Search for the cell housing the specified text and yield its [x, y] center coordinate. 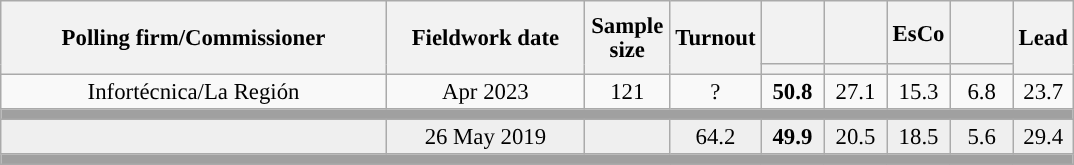
? [716, 92]
Polling firm/Commissioner [194, 38]
27.1 [856, 92]
64.2 [716, 138]
6.8 [982, 92]
49.9 [792, 138]
15.3 [918, 92]
Turnout [716, 38]
121 [627, 92]
23.7 [1043, 92]
5.6 [982, 138]
29.4 [1043, 138]
Infortécnica/La Región [194, 92]
26 May 2019 [485, 138]
50.8 [792, 92]
18.5 [918, 138]
Lead [1043, 38]
Sample size [627, 38]
Fieldwork date [485, 38]
Apr 2023 [485, 92]
20.5 [856, 138]
EsCo [918, 32]
